Capture the cell that displays the provided text and extract its (x, y) central coordinate. 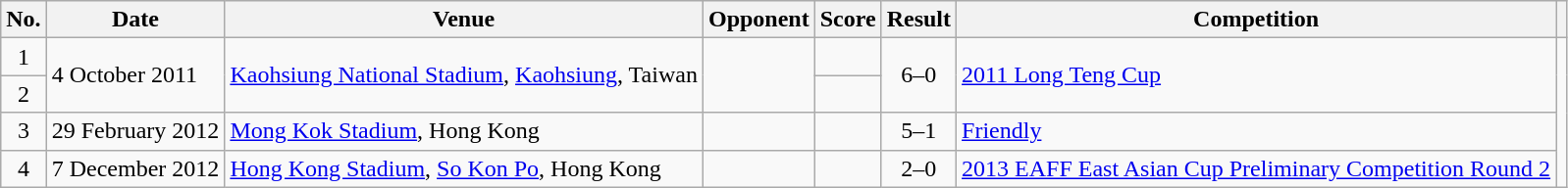
4 October 2011 (135, 75)
3 (24, 131)
2 (24, 94)
Result (918, 20)
29 February 2012 (135, 131)
2–0 (918, 168)
6–0 (918, 75)
Mong Kok Stadium, Hong Kong (464, 131)
Friendly (1256, 131)
Date (135, 20)
4 (24, 168)
2013 EAFF East Asian Cup Preliminary Competition Round 2 (1256, 168)
Venue (464, 20)
7 December 2012 (135, 168)
Opponent (758, 20)
Score (848, 20)
No. (24, 20)
Hong Kong Stadium, So Kon Po, Hong Kong (464, 168)
5–1 (918, 131)
Kaohsiung National Stadium, Kaohsiung, Taiwan (464, 75)
2011 Long Teng Cup (1256, 75)
Competition (1256, 20)
1 (24, 57)
